Provide the [x, y] coordinate of the cell's center where the given text is located.  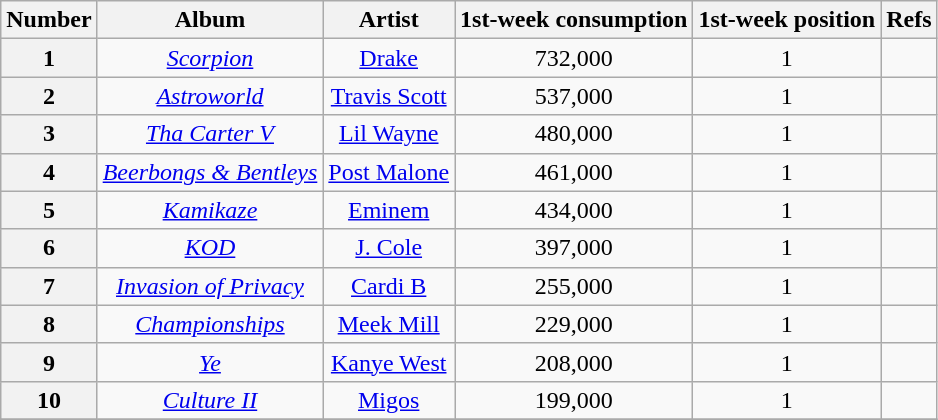
Post Malone [389, 172]
Migos [389, 400]
Invasion of Privacy [210, 286]
4 [49, 172]
Tha Carter V [210, 134]
J. Cole [389, 248]
1st-week position [787, 20]
10 [49, 400]
Lil Wayne [389, 134]
Refs [909, 20]
199,000 [574, 400]
Ye [210, 362]
732,000 [574, 58]
1st-week consumption [574, 20]
Album [210, 20]
Kanye West [389, 362]
229,000 [574, 324]
9 [49, 362]
5 [49, 210]
Cardi B [389, 286]
Eminem [389, 210]
2 [49, 96]
255,000 [574, 286]
208,000 [574, 362]
3 [49, 134]
Beerbongs & Bentleys [210, 172]
Artist [389, 20]
461,000 [574, 172]
537,000 [574, 96]
Kamikaze [210, 210]
7 [49, 286]
Drake [389, 58]
6 [49, 248]
Culture II [210, 400]
480,000 [574, 134]
397,000 [574, 248]
Travis Scott [389, 96]
Scorpion [210, 58]
8 [49, 324]
Number [49, 20]
Meek Mill [389, 324]
Astroworld [210, 96]
434,000 [574, 210]
Championships [210, 324]
KOD [210, 248]
